Identify which cell holds the provided text, then report its [x, y] central coordinate. 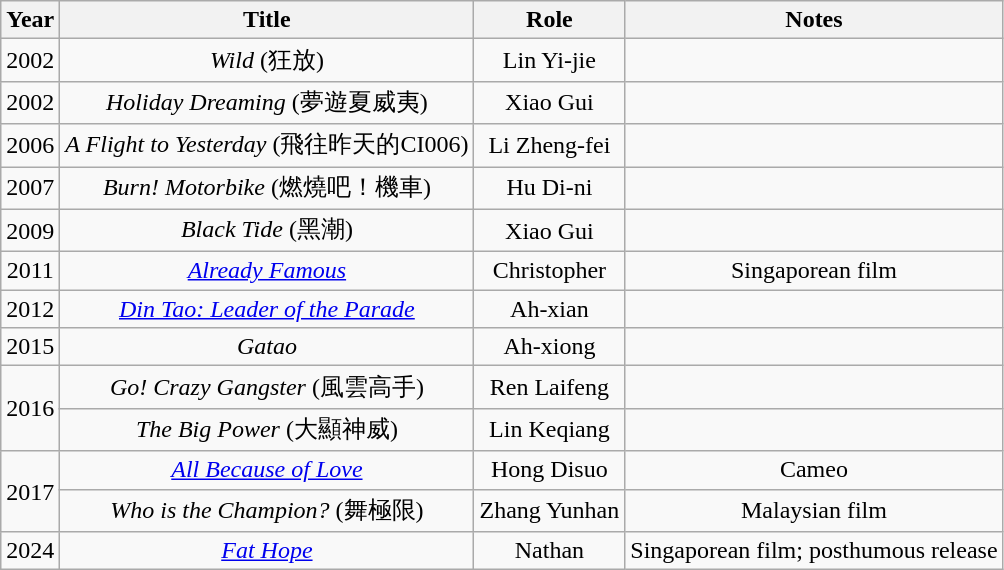
Ah-xiong [550, 347]
2006 [30, 146]
Notes [814, 20]
2016 [30, 408]
Wild (狂放) [267, 60]
2024 [30, 551]
Hu Di-ni [550, 188]
Nathan [550, 551]
Already Famous [267, 271]
2017 [30, 492]
2015 [30, 347]
Black Tide (黑潮) [267, 230]
Ren Laifeng [550, 388]
Zhang Yunhan [550, 510]
Din Tao: Leader of the Parade [267, 309]
Christopher [550, 271]
The Big Power (大顯神威) [267, 430]
Lin Yi-jie [550, 60]
Title [267, 20]
Role [550, 20]
Holiday Dreaming (夢遊夏威夷) [267, 102]
Ah-xian [550, 309]
Lin Keqiang [550, 430]
Singaporean film [814, 271]
2011 [30, 271]
Cameo [814, 470]
Who is the Champion? (舞極限) [267, 510]
Fat Hope [267, 551]
A Flight to Yesterday (飛往昨天的CI006) [267, 146]
Hong Disuo [550, 470]
All Because of Love [267, 470]
Malaysian film [814, 510]
Year [30, 20]
2007 [30, 188]
2012 [30, 309]
Li Zheng-fei [550, 146]
Burn! Motorbike (燃燒吧！機車) [267, 188]
Go! Crazy Gangster (風雲高手) [267, 388]
Gatao [267, 347]
Singaporean film; posthumous release [814, 551]
2009 [30, 230]
